Scan for the cell matching the given text and deliver its (X, Y) coordinate at center. 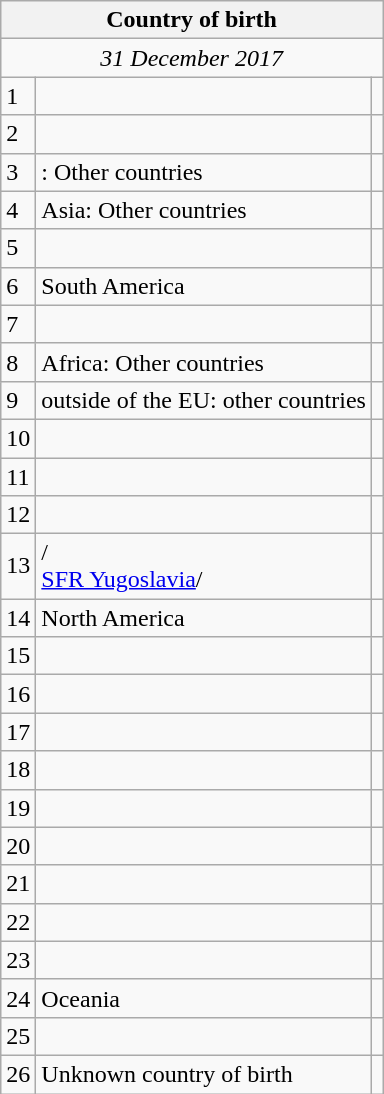
18 (18, 770)
4 (18, 210)
26 (18, 1074)
22 (18, 922)
8 (18, 362)
Oceania (204, 998)
11 (18, 477)
: Other countries (204, 172)
12 (18, 515)
19 (18, 808)
Country of birth (192, 20)
2 (18, 134)
Unknown country of birth (204, 1074)
South America (204, 286)
16 (18, 694)
Africa: Other countries (204, 362)
23 (18, 960)
9 (18, 400)
13 (18, 566)
7 (18, 324)
3 (18, 172)
21 (18, 884)
10 (18, 438)
25 (18, 1036)
outside of the EU: other countries (204, 400)
17 (18, 732)
1 (18, 96)
6 (18, 286)
15 (18, 656)
20 (18, 846)
North America (204, 618)
24 (18, 998)
31 December 2017 (192, 58)
/SFR Yugoslavia/ (204, 566)
5 (18, 248)
Asia: Other countries (204, 210)
14 (18, 618)
